Scan for the cell matching the given text and deliver its (x, y) coordinate at center. 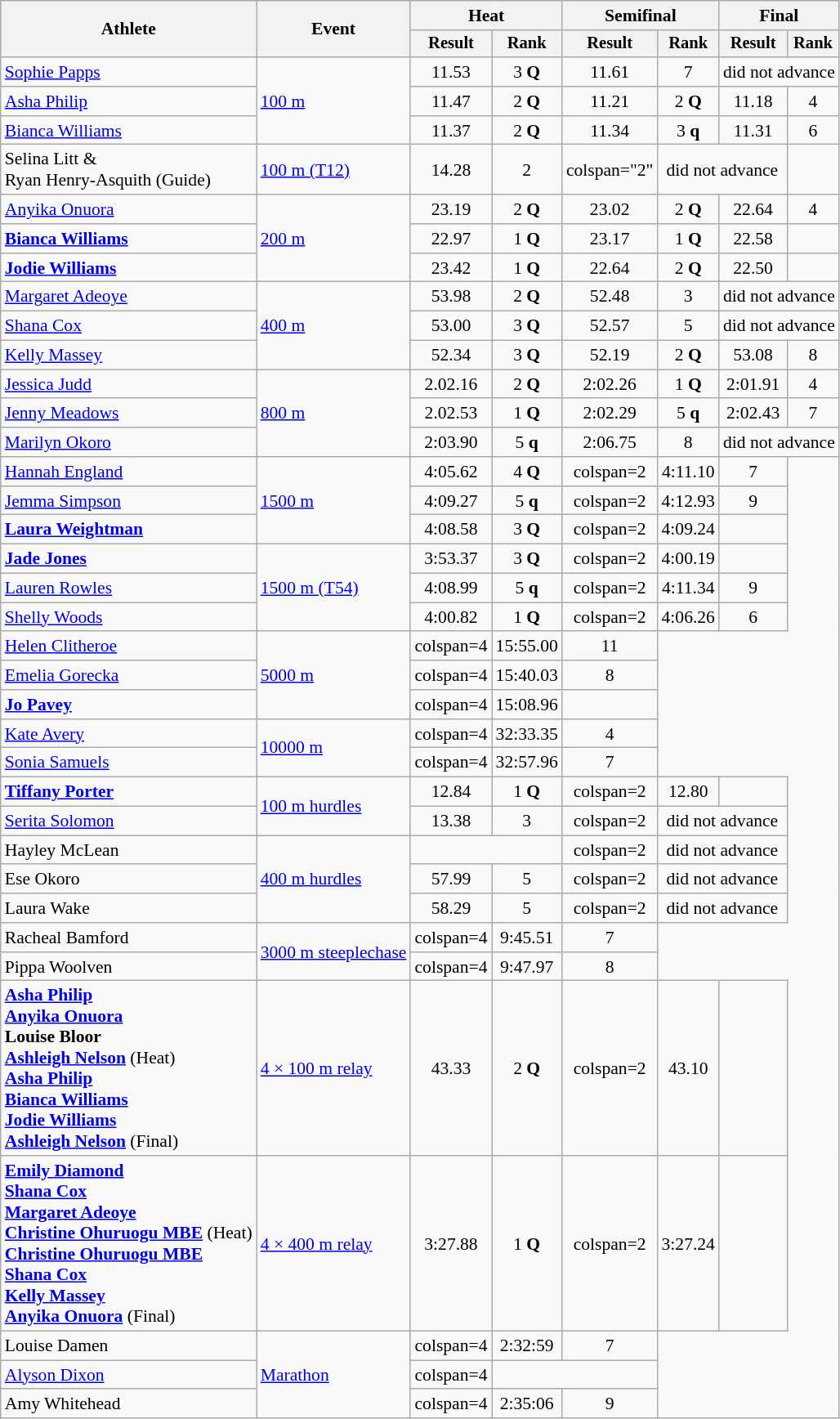
12.80 (688, 792)
Hayley McLean (129, 850)
15:08.96 (527, 705)
Shelly Woods (129, 617)
2:01.91 (753, 384)
9:45.51 (527, 938)
57.99 (451, 880)
Anyika Onuora (129, 209)
Final (780, 16)
Pippa Woolven (129, 967)
colspan="2" (610, 170)
11.31 (753, 131)
9:47.97 (527, 967)
10000 m (333, 749)
23.19 (451, 209)
Asha PhilipAnyika OnuoraLouise BloorAshleigh Nelson (Heat)Asha PhilipBianca WilliamsJodie WilliamsAshleigh Nelson (Final) (129, 1068)
4:05.62 (451, 472)
11.37 (451, 131)
22.97 (451, 239)
Shana Cox (129, 326)
4:11.10 (688, 472)
2:06.75 (610, 442)
15:40.03 (527, 675)
52.57 (610, 326)
3:53.37 (451, 559)
Sophie Papps (129, 72)
4:08.99 (451, 589)
4:09.27 (451, 501)
43.10 (688, 1068)
11.47 (451, 101)
4:06.26 (688, 617)
Jenny Meadows (129, 414)
Louise Damen (129, 1346)
2:32:59 (527, 1346)
4 × 100 m relay (333, 1068)
Jodie Williams (129, 268)
800 m (333, 414)
Emelia Gorecka (129, 675)
4:12.93 (688, 501)
Sonia Samuels (129, 763)
4 × 400 m relay (333, 1243)
Serita Solomon (129, 821)
200 m (333, 239)
1500 m (T54) (333, 589)
Ese Okoro (129, 880)
23.02 (610, 209)
2.02.16 (451, 384)
Laura Weightman (129, 530)
5000 m (333, 675)
11.34 (610, 131)
3 q (688, 131)
Kate Avery (129, 734)
11.21 (610, 101)
4:08.58 (451, 530)
Marilyn Okoro (129, 442)
Racheal Bamford (129, 938)
Asha Philip (129, 101)
2:02.26 (610, 384)
12.84 (451, 792)
11.61 (610, 72)
Semifinal (641, 16)
100 m hurdles (333, 806)
Alyson Dixon (129, 1375)
4:11.34 (688, 589)
15:55.00 (527, 647)
32:57.96 (527, 763)
22.50 (753, 268)
53.98 (451, 297)
3:27.24 (688, 1243)
23.17 (610, 239)
3:27.88 (451, 1243)
Jemma Simpson (129, 501)
Selina Litt & Ryan Henry-Asquith (Guide) (129, 170)
32:33.35 (527, 734)
52.19 (610, 356)
11.53 (451, 72)
400 m (333, 325)
Jo Pavey (129, 705)
Heat (485, 16)
100 m (T12) (333, 170)
Amy Whitehead (129, 1404)
100 m (333, 101)
13.38 (451, 821)
Lauren Rowles (129, 589)
400 m hurdles (333, 880)
23.42 (451, 268)
Tiffany Porter (129, 792)
52.34 (451, 356)
1500 m (333, 500)
Jade Jones (129, 559)
53.00 (451, 326)
43.33 (451, 1068)
2:03.90 (451, 442)
Jessica Judd (129, 384)
4 Q (527, 472)
4:00.82 (451, 617)
Marathon (333, 1375)
Athlete (129, 29)
58.29 (451, 908)
11 (610, 647)
Helen Clitheroe (129, 647)
Laura Wake (129, 908)
Event (333, 29)
2:35:06 (527, 1404)
Margaret Adeoye (129, 297)
14.28 (451, 170)
52.48 (610, 297)
2:02.43 (753, 414)
Kelly Massey (129, 356)
4:09.24 (688, 530)
Emily DiamondShana CoxMargaret AdeoyeChristine Ohuruogu MBE (Heat)Christine Ohuruogu MBEShana CoxKelly MasseyAnyika Onuora (Final) (129, 1243)
2 (527, 170)
53.08 (753, 356)
Hannah England (129, 472)
3000 m steeplechase (333, 951)
22.58 (753, 239)
11.18 (753, 101)
2:02.29 (610, 414)
4:00.19 (688, 559)
2.02.53 (451, 414)
